Return the [x, y] coordinate for the center point of the cell that contains the specified text.  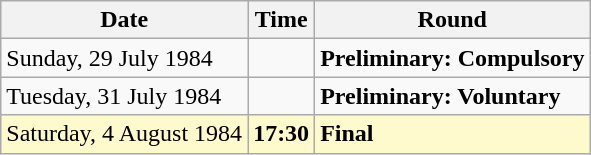
Sunday, 29 July 1984 [124, 58]
Final [452, 134]
Time [282, 20]
Round [452, 20]
17:30 [282, 134]
Tuesday, 31 July 1984 [124, 96]
Preliminary: Voluntary [452, 96]
Date [124, 20]
Saturday, 4 August 1984 [124, 134]
Preliminary: Compulsory [452, 58]
